From the cell containing the given text, extract its center point as (x, y) coordinate. 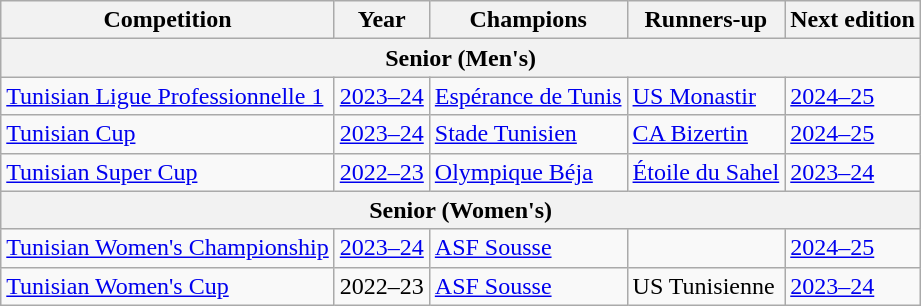
US Monastir (706, 96)
Stade Tunisien (528, 134)
Senior (Men's) (461, 58)
Tunisian Super Cup (168, 172)
Runners-up (706, 20)
Senior (Women's) (461, 210)
Year (382, 20)
Champions (528, 20)
Étoile du Sahel (706, 172)
US Tunisienne (706, 286)
Espérance de Tunis (528, 96)
Tunisian Women's Championship (168, 248)
Next edition (853, 20)
Tunisian Cup (168, 134)
Olympique Béja (528, 172)
CA Bizertin (706, 134)
Competition (168, 20)
Tunisian Women's Cup (168, 286)
Tunisian Ligue Professionnelle 1 (168, 96)
